Return the [X, Y] coordinate for the center point of the cell that contains the specified text.  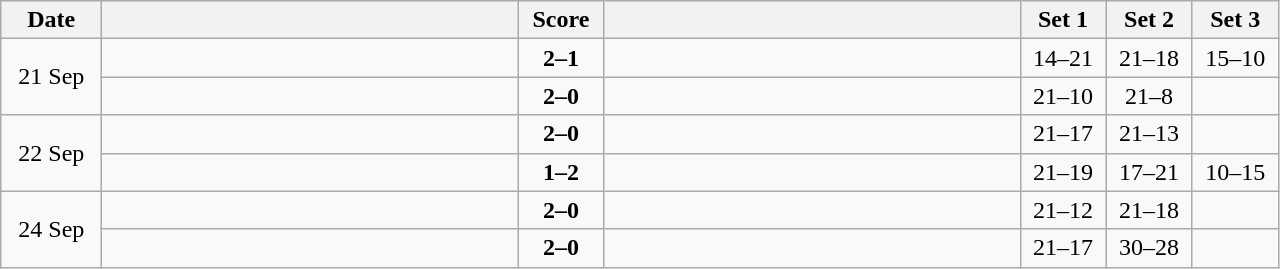
Score [561, 20]
Date [52, 20]
21–10 [1063, 96]
15–10 [1235, 58]
22 Sep [52, 153]
21 Sep [52, 77]
21–19 [1063, 172]
30–28 [1149, 248]
24 Sep [52, 229]
17–21 [1149, 172]
Set 1 [1063, 20]
1–2 [561, 172]
10–15 [1235, 172]
21–13 [1149, 134]
21–12 [1063, 210]
2–1 [561, 58]
Set 2 [1149, 20]
21–8 [1149, 96]
14–21 [1063, 58]
Set 3 [1235, 20]
